Provide the (X, Y) coordinate of the cell's center where the given text is located.  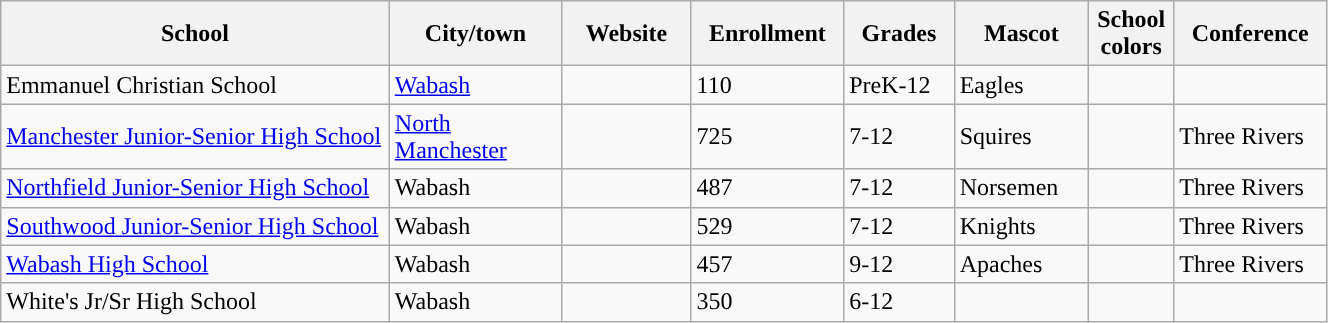
Squires (1021, 136)
110 (768, 85)
725 (768, 136)
Grades (899, 34)
Website (626, 34)
Norsemen (1021, 188)
Apaches (1021, 264)
529 (768, 226)
North Manchester (475, 136)
350 (768, 302)
Conference (1250, 34)
9-12 (899, 264)
Northfield Junior-Senior High School (196, 188)
6-12 (899, 302)
Manchester Junior-Senior High School (196, 136)
Mascot (1021, 34)
City/town (475, 34)
Enrollment (768, 34)
School (196, 34)
Southwood Junior-Senior High School (196, 226)
PreK-12 (899, 85)
457 (768, 264)
Wabash High School (196, 264)
Knights (1021, 226)
Emmanuel Christian School (196, 85)
487 (768, 188)
School colors (1132, 34)
Eagles (1021, 85)
White's Jr/Sr High School (196, 302)
